Return [X, Y] of the center of cell containing provided text 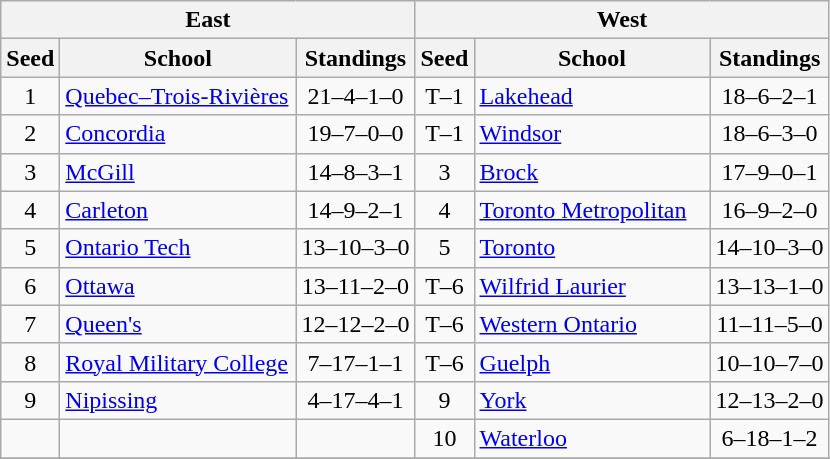
12–13–2–0 [770, 400]
2 [30, 134]
4–17–4–1 [356, 400]
York [592, 400]
Ontario Tech [178, 248]
Toronto [592, 248]
6–18–1–2 [770, 438]
McGill [178, 172]
21–4–1–0 [356, 96]
11–11–5–0 [770, 324]
East [208, 20]
14–10–3–0 [770, 248]
16–9–2–0 [770, 210]
13–11–2–0 [356, 286]
14–9–2–1 [356, 210]
Lakehead [592, 96]
West [622, 20]
Quebec–Trois-Rivières [178, 96]
Windsor [592, 134]
Ottawa [178, 286]
8 [30, 362]
7 [30, 324]
10 [444, 438]
Concordia [178, 134]
Western Ontario [592, 324]
Carleton [178, 210]
10–10–7–0 [770, 362]
Royal Military College [178, 362]
Guelph [592, 362]
Queen's [178, 324]
14–8–3–1 [356, 172]
Wilfrid Laurier [592, 286]
7–17–1–1 [356, 362]
19–7–0–0 [356, 134]
Brock [592, 172]
13–13–1–0 [770, 286]
6 [30, 286]
Toronto Metropolitan [592, 210]
1 [30, 96]
Waterloo [592, 438]
18–6–3–0 [770, 134]
13–10–3–0 [356, 248]
12–12–2–0 [356, 324]
Nipissing [178, 400]
18–6–2–1 [770, 96]
17–9–0–1 [770, 172]
